Search for the cell housing the specified text and yield its (X, Y) center coordinate. 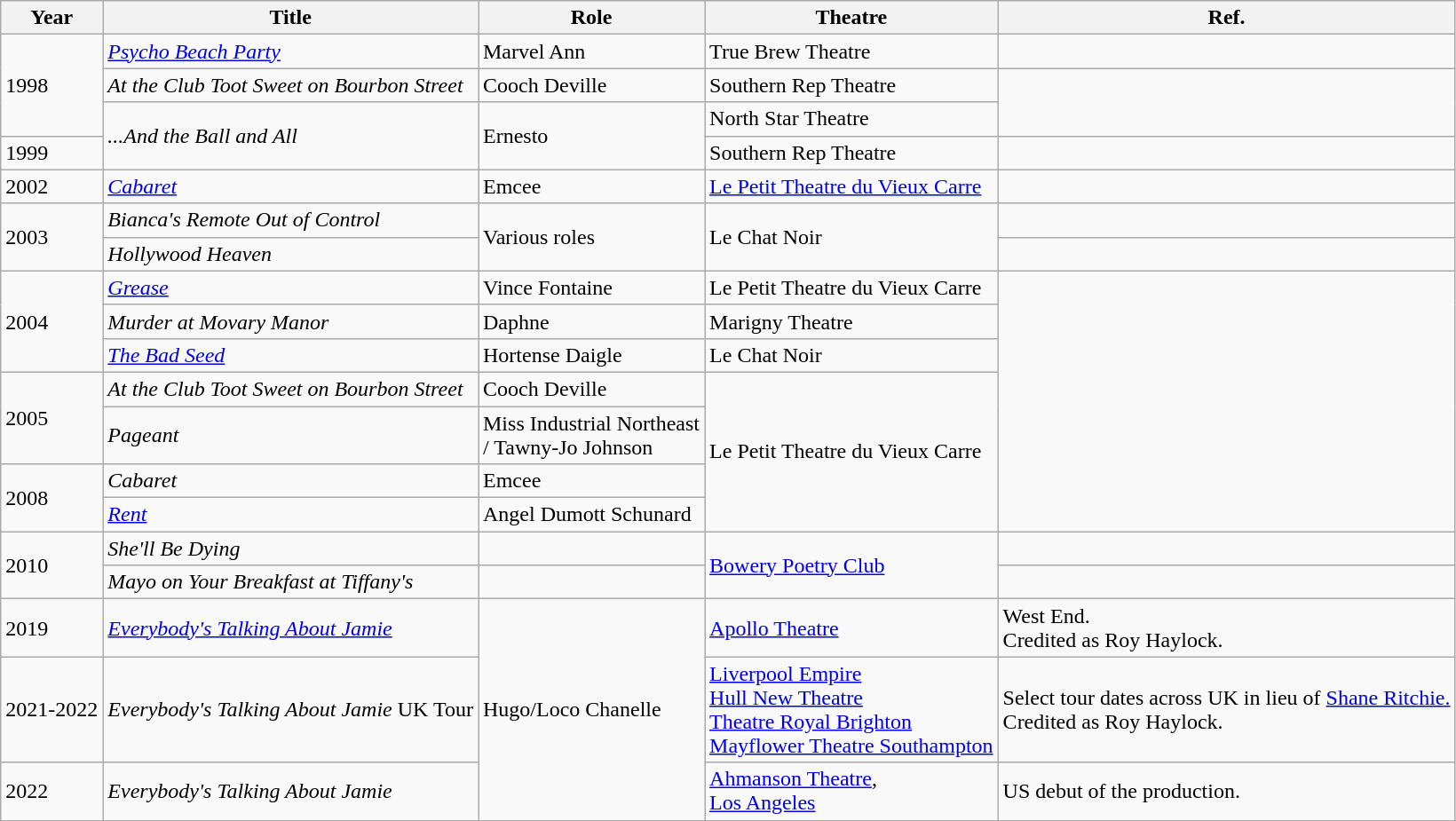
Theatre (852, 18)
Hortense Daigle (591, 355)
...And the Ball and All (291, 136)
West End.Credited as Roy Haylock. (1227, 628)
Year (51, 18)
Role (591, 18)
2004 (51, 321)
Angel Dumott Schunard (591, 515)
Murder at Movary Manor (291, 321)
2005 (51, 417)
Mayo on Your Breakfast at Tiffany's (291, 582)
True Brew Theatre (852, 51)
2021-2022 (51, 710)
1999 (51, 153)
Psycho Beach Party (291, 51)
Liverpool EmpireHull New TheatreTheatre Royal BrightonMayflower Theatre Southampton (852, 710)
Select tour dates across UK in lieu of Shane Ritchie.Credited as Roy Haylock. (1227, 710)
North Star Theatre (852, 119)
2010 (51, 565)
Daphne (591, 321)
Miss Industrial Northeast/ Tawny-Jo Johnson (591, 435)
Hollywood Heaven (291, 254)
The Bad Seed (291, 355)
She'll Be Dying (291, 549)
2008 (51, 498)
Various roles (591, 237)
2003 (51, 237)
Pageant (291, 435)
2022 (51, 792)
Bianca's Remote Out of Control (291, 220)
1998 (51, 85)
Ref. (1227, 18)
Grease (291, 288)
2002 (51, 186)
Bowery Poetry Club (852, 565)
Marvel Ann (591, 51)
Apollo Theatre (852, 628)
Vince Fontaine (591, 288)
Hugo/Loco Chanelle (591, 710)
Everybody's Talking About Jamie UK Tour (291, 710)
US debut of the production. (1227, 792)
Marigny Theatre (852, 321)
2019 (51, 628)
Rent (291, 515)
Ernesto (591, 136)
Title (291, 18)
Ahmanson Theatre,Los Angeles (852, 792)
